Detect which cell encompasses the target text, then output its (X, Y) center coordinate. 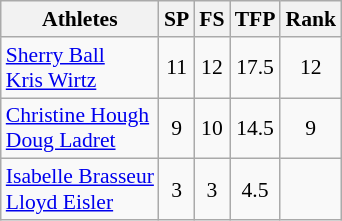
10 (212, 128)
14.5 (256, 128)
TFP (256, 19)
Athletes (80, 19)
Rank (310, 19)
FS (212, 19)
17.5 (256, 68)
Christine HoughDoug Ladret (80, 128)
Sherry BallKris Wirtz (80, 68)
4.5 (256, 190)
11 (176, 68)
Isabelle BrasseurLloyd Eisler (80, 190)
SP (176, 19)
